From the cell containing the given text, extract its center point as (x, y) coordinate. 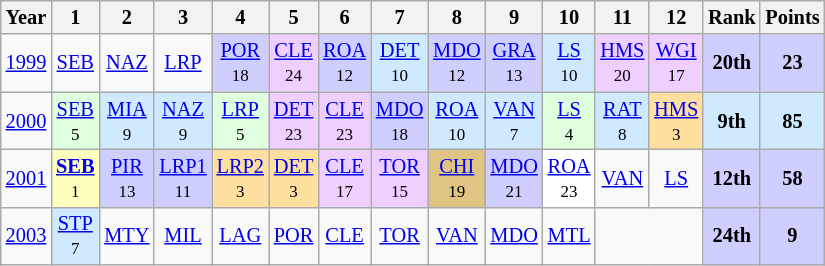
LS4 (570, 121)
LS10 (570, 63)
NAZ (126, 63)
MTY (126, 236)
1 (75, 17)
24th (732, 236)
POR (294, 236)
LRP111 (182, 178)
HMS3 (676, 121)
23 (792, 63)
GRA13 (514, 63)
7 (400, 17)
MDO21 (514, 178)
58 (792, 178)
MIL (182, 236)
HMS20 (622, 63)
SEB1 (75, 178)
PIR13 (126, 178)
Rank (732, 17)
RAT8 (622, 121)
20th (732, 63)
2000 (26, 121)
Points (792, 17)
3 (182, 17)
12th (732, 178)
MDO (514, 236)
VAN7 (514, 121)
MIA9 (126, 121)
SEB5 (75, 121)
Year (26, 17)
8 (456, 17)
LRP (182, 63)
4 (240, 17)
1999 (26, 63)
6 (344, 17)
LAG (240, 236)
85 (792, 121)
POR18 (240, 63)
MDO12 (456, 63)
TOR15 (400, 178)
NAZ9 (182, 121)
9th (732, 121)
12 (676, 17)
SEB (75, 63)
2 (126, 17)
2001 (26, 178)
MDO18 (400, 121)
WGI17 (676, 63)
ROA12 (344, 63)
CLE17 (344, 178)
LS (676, 178)
TOR (400, 236)
ROA10 (456, 121)
STP7 (75, 236)
DET3 (294, 178)
DET23 (294, 121)
CLE23 (344, 121)
11 (622, 17)
LRP23 (240, 178)
DET10 (400, 63)
2003 (26, 236)
CHI19 (456, 178)
5 (294, 17)
MTL (570, 236)
CLE24 (294, 63)
ROA23 (570, 178)
LRP5 (240, 121)
10 (570, 17)
CLE (344, 236)
